Scan for the cell matching the given text and deliver its (x, y) coordinate at center. 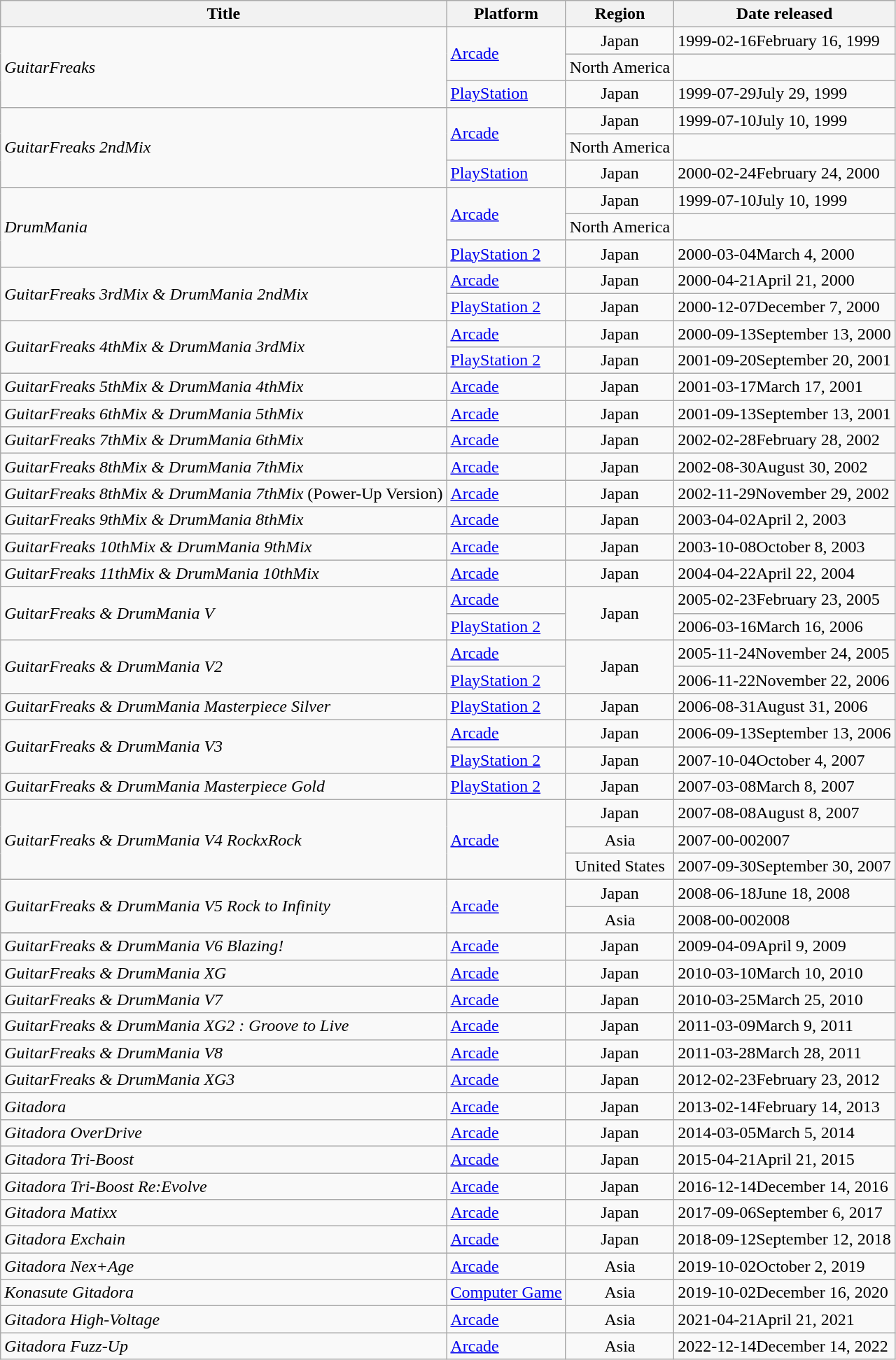
2011-03-28March 28, 2011 (785, 1053)
2009-04-09April 9, 2009 (785, 946)
Gitadora Exchain (224, 1240)
2015-04-21April 21, 2015 (785, 1159)
2019-10-02December 16, 2020 (785, 1293)
Gitadora Fuzz-Up (224, 1346)
Gitadora (224, 1106)
1999-07-29July 29, 1999 (785, 94)
2002-02-28February 28, 2002 (785, 440)
GuitarFreaks & DrumMania XG2 : Groove to Live (224, 1026)
GuitarFreaks 5thMix & DrumMania 4thMix (224, 387)
GuitarFreaks & DrumMania V7 (224, 1000)
2016-12-14December 14, 2016 (785, 1186)
2006-08-31August 31, 2006 (785, 706)
2006-09-13September 13, 2006 (785, 733)
2007-09-30September 30, 2007 (785, 867)
Gitadora Nex+Age (224, 1266)
2011-03-09March 9, 2011 (785, 1026)
GuitarFreaks 2ndMix (224, 147)
GuitarFreaks & DrumMania V3 (224, 746)
2006-11-22November 22, 2006 (785, 680)
GuitarFreaks 8thMix & DrumMania 7thMix (224, 467)
GuitarFreaks & DrumMania Masterpiece Silver (224, 706)
GuitarFreaks & DrumMania V6 Blazing! (224, 946)
2019-10-02October 2, 2019 (785, 1266)
GuitarFreaks & DrumMania V (224, 613)
2008-00-002008 (785, 920)
GuitarFreaks 7thMix & DrumMania 6thMix (224, 440)
Gitadora High-Voltage (224, 1319)
2001-03-17March 17, 2001 (785, 387)
2008-06-18June 18, 2008 (785, 893)
2005-11-24November 24, 2005 (785, 653)
2017-09-06September 6, 2017 (785, 1213)
GuitarFreaks 6thMix & DrumMania 5thMix (224, 414)
2002-08-30August 30, 2002 (785, 467)
2005-02-23February 23, 2005 (785, 600)
DrumMania (224, 227)
2010-03-25March 25, 2010 (785, 1000)
2010-03-10March 10, 2010 (785, 973)
2001-09-20September 20, 2001 (785, 360)
Title (224, 14)
GuitarFreaks & DrumMania V2 (224, 666)
GuitarFreaks (224, 67)
Computer Game (506, 1293)
Region (619, 14)
2007-00-002007 (785, 840)
GuitarFreaks & DrumMania XG (224, 973)
2004-04-22April 22, 2004 (785, 573)
Gitadora Tri-Boost Re:Evolve (224, 1186)
2000-03-04March 4, 2000 (785, 253)
2007-10-04October 4, 2007 (785, 759)
2021-04-21April 21, 2021 (785, 1319)
GuitarFreaks 10thMix & DrumMania 9thMix (224, 547)
United States (619, 867)
Platform (506, 14)
GuitarFreaks 3rdMix & DrumMania 2ndMix (224, 293)
2007-03-08March 8, 2007 (785, 787)
2014-03-05March 5, 2014 (785, 1133)
1999-02-16February 16, 1999 (785, 41)
2003-04-02April 2, 2003 (785, 520)
2003-10-08October 8, 2003 (785, 547)
2013-02-14February 14, 2013 (785, 1106)
2000-12-07December 7, 2000 (785, 307)
GuitarFreaks 9thMix & DrumMania 8thMix (224, 520)
2018-09-12September 12, 2018 (785, 1240)
2000-09-13September 13, 2000 (785, 334)
2002-11-29November 29, 2002 (785, 493)
2000-02-24February 24, 2000 (785, 174)
2006-03-16March 16, 2006 (785, 626)
2001-09-13September 13, 2001 (785, 414)
2012-02-23February 23, 2012 (785, 1079)
GuitarFreaks 11thMix & DrumMania 10thMix (224, 573)
GuitarFreaks & DrumMania V5 Rock to Infinity (224, 906)
GuitarFreaks & DrumMania Masterpiece Gold (224, 787)
GuitarFreaks 4thMix & DrumMania 3rdMix (224, 347)
Gitadora Matixx (224, 1213)
2007-08-08August 8, 2007 (785, 813)
GuitarFreaks & DrumMania V4 RockxRock (224, 840)
Date released (785, 14)
GuitarFreaks & DrumMania V8 (224, 1053)
GuitarFreaks & DrumMania XG3 (224, 1079)
GuitarFreaks 8thMix & DrumMania 7thMix (Power-Up Version) (224, 493)
Gitadora Tri-Boost (224, 1159)
2022-12-14December 14, 2022 (785, 1346)
2000-04-21April 21, 2000 (785, 280)
Konasute Gitadora (224, 1293)
Gitadora OverDrive (224, 1133)
